Provide the [X, Y] coordinate of the cell's center where the given text is located.  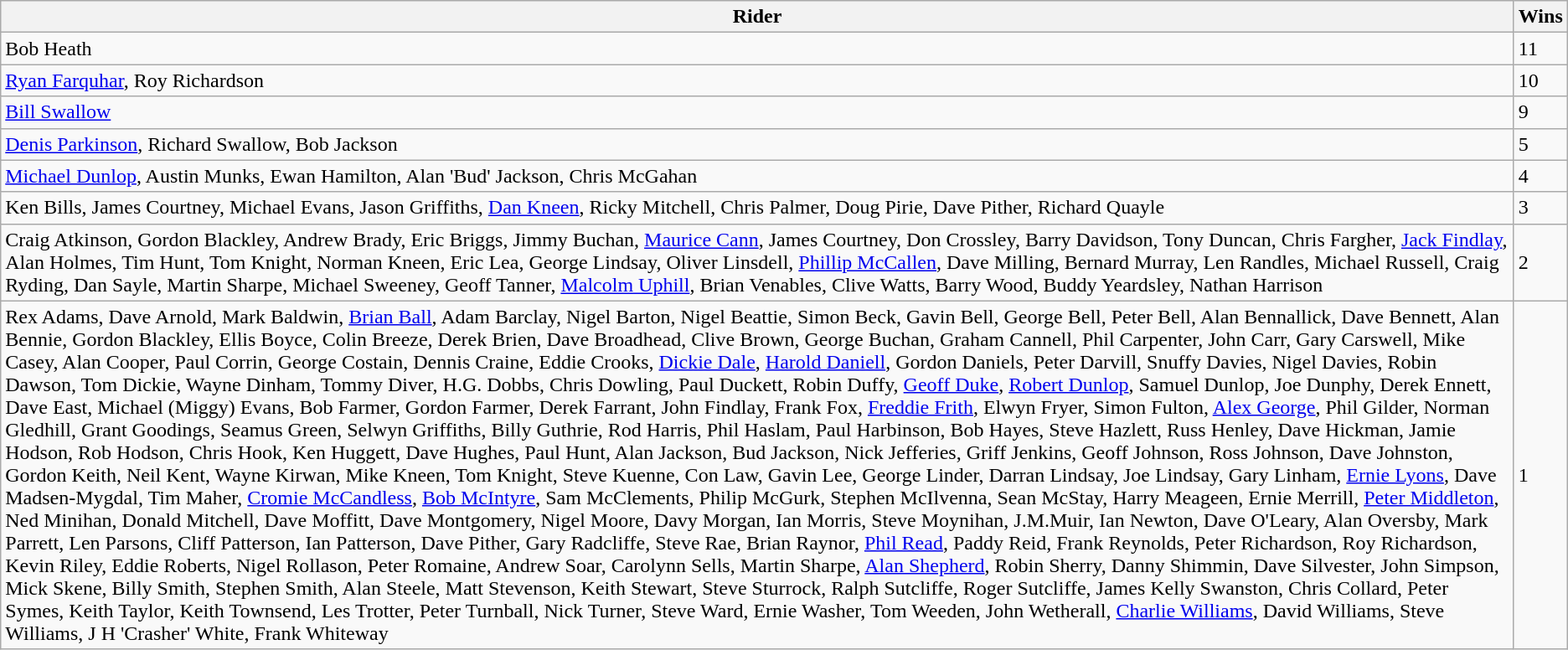
5 [1540, 144]
Rider [757, 17]
2 [1540, 262]
9 [1540, 112]
Ryan Farquhar, Roy Richardson [757, 80]
Wins [1540, 17]
4 [1540, 176]
3 [1540, 208]
Michael Dunlop, Austin Munks, Ewan Hamilton, Alan 'Bud' Jackson, Chris McGahan [757, 176]
1 [1540, 475]
Ken Bills, James Courtney, Michael Evans, Jason Griffiths, Dan Kneen, Ricky Mitchell, Chris Palmer, Doug Pirie, Dave Pither, Richard Quayle [757, 208]
11 [1540, 49]
10 [1540, 80]
Bill Swallow [757, 112]
Denis Parkinson, Richard Swallow, Bob Jackson [757, 144]
Bob Heath [757, 49]
